Return the (X, Y) coordinate for the center point of the cell that contains the specified text.  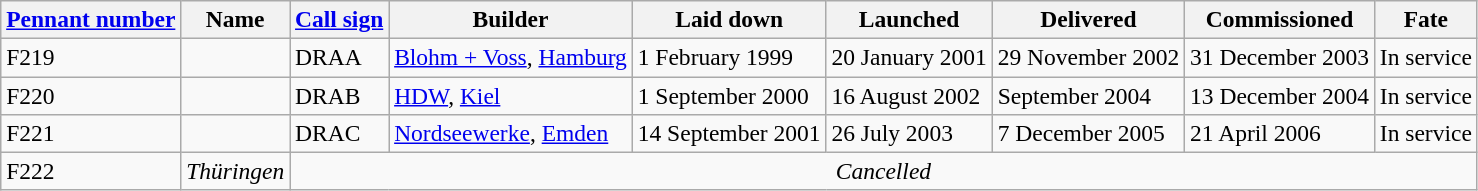
26 July 2003 (909, 133)
Name (236, 19)
20 January 2001 (909, 57)
1 February 1999 (729, 57)
Call sign (340, 19)
Laid down (729, 19)
DRAC (340, 133)
13 December 2004 (1280, 95)
DRAB (340, 95)
Thüringen (236, 171)
Builder (511, 19)
29 November 2002 (1088, 57)
21 April 2006 (1280, 133)
Pennant number (91, 19)
31 December 2003 (1280, 57)
Commissioned (1280, 19)
Blohm + Voss, Hamburg (511, 57)
Nordseewerke, Emden (511, 133)
F219 (91, 57)
Delivered (1088, 19)
F220 (91, 95)
Cancelled (884, 171)
F221 (91, 133)
HDW, Kiel (511, 95)
DRAA (340, 57)
F222 (91, 171)
Launched (909, 19)
1 September 2000 (729, 95)
September 2004 (1088, 95)
Fate (1426, 19)
7 December 2005 (1088, 133)
14 September 2001 (729, 133)
16 August 2002 (909, 95)
